Pinpoint the cell where the given text exists, returning its (X, Y) midpoint coordinate. 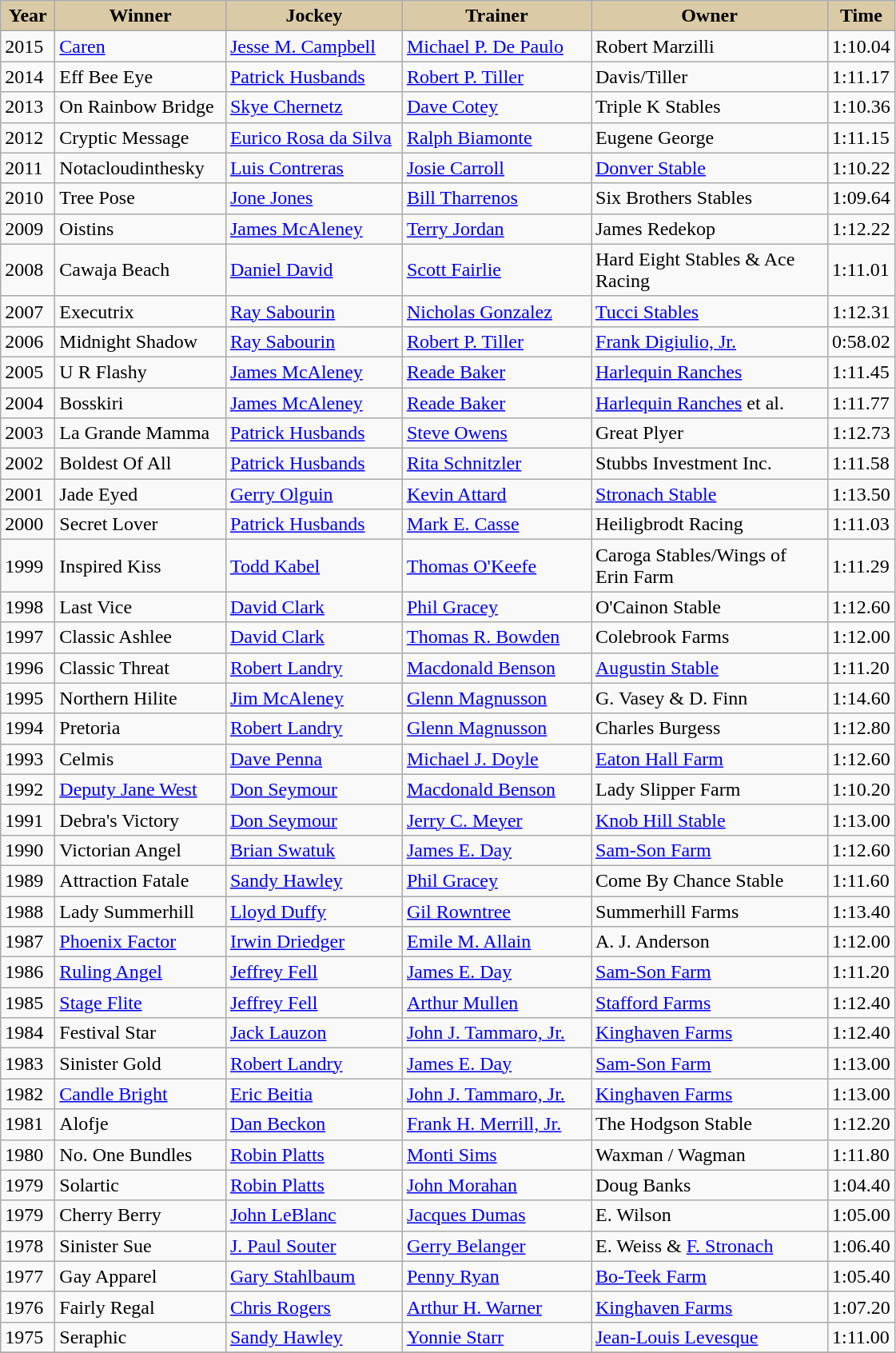
Executrix (141, 311)
1982 (28, 1094)
Bo-Teek Farm (710, 1276)
1997 (28, 637)
Frank Digiulio, Jr. (710, 341)
1:10.36 (862, 107)
Solartic (141, 1185)
1:07.20 (862, 1307)
Jim McAleney (313, 698)
Candle Bright (141, 1094)
1995 (28, 698)
Caren (141, 46)
Festival Star (141, 1033)
Cryptic Message (141, 138)
1987 (28, 942)
Northern Hilite (141, 698)
Eaton Hall Farm (710, 759)
Penny Ryan (496, 1276)
1:10.04 (862, 46)
1994 (28, 728)
Great Plyer (710, 433)
Jockey (313, 16)
1:11.17 (862, 77)
1:13.40 (862, 911)
Owner (710, 16)
James Redekop (710, 229)
Hard Eight Stables & Ace Racing (710, 270)
Thomas O'Keefe (496, 566)
Debra's Victory (141, 820)
Jerry C. Meyer (496, 820)
Jack Lauzon (313, 1033)
1989 (28, 880)
2010 (28, 198)
Cherry Berry (141, 1215)
G. Vasey & D. Finn (710, 698)
1:05.00 (862, 1215)
Stafford Farms (710, 1003)
1975 (28, 1337)
Gil Rowntree (496, 911)
Eurico Rosa da Silva (313, 138)
Michael P. De Paulo (496, 46)
Secret Lover (141, 525)
2003 (28, 433)
Caroga Stables/Wings of Erin Farm (710, 566)
Tree Pose (141, 198)
Harlequin Ranches et al. (710, 402)
Victorian Angel (141, 850)
Eric Beitia (313, 1094)
Stronach Stable (710, 494)
1:11.29 (862, 566)
Lloyd Duffy (313, 911)
Donver Stable (710, 168)
Skye Chernetz (313, 107)
Josie Carroll (496, 168)
Gay Apparel (141, 1276)
Yonnie Starr (496, 1337)
E. Weiss & F. Stronach (710, 1246)
2001 (28, 494)
1:11.60 (862, 880)
1996 (28, 668)
Jesse M. Campbell (313, 46)
J. Paul Souter (313, 1246)
Triple K Stables (710, 107)
Midnight Shadow (141, 341)
1991 (28, 820)
1981 (28, 1124)
Come By Chance Stable (710, 880)
2008 (28, 270)
Classic Threat (141, 668)
No. One Bundles (141, 1155)
Waxman / Wagman (710, 1155)
Eff Bee Eye (141, 77)
Last Vice (141, 607)
1:10.20 (862, 789)
1:11.15 (862, 138)
1976 (28, 1307)
Scott Fairlie (496, 270)
Michael J. Doyle (496, 759)
Luis Contreras (313, 168)
Steve Owens (496, 433)
1:10.22 (862, 168)
Ruling Angel (141, 972)
Gary Stahlbaum (313, 1276)
1990 (28, 850)
Arthur H. Warner (496, 1307)
1:12.73 (862, 433)
Lady Slipper Farm (710, 789)
1978 (28, 1246)
Dave Penna (313, 759)
1:05.40 (862, 1276)
Jone Jones (313, 198)
Notacloudinthesky (141, 168)
Thomas R. Bowden (496, 637)
Winner (141, 16)
1985 (28, 1003)
Summerhill Farms (710, 911)
Classic Ashlee (141, 637)
1:11.01 (862, 270)
Todd Kabel (313, 566)
Robert Marzilli (710, 46)
Knob Hill Stable (710, 820)
1:11.00 (862, 1337)
1980 (28, 1155)
Chris Rogers (313, 1307)
2000 (28, 525)
0:58.02 (862, 341)
John LeBlanc (313, 1215)
Boldest Of All (141, 464)
1993 (28, 759)
John Morahan (496, 1185)
Lady Summerhill (141, 911)
Time (862, 16)
1:12.20 (862, 1124)
Sinister Sue (141, 1246)
Dave Cotey (496, 107)
1:06.40 (862, 1246)
2013 (28, 107)
2015 (28, 46)
Irwin Driedger (313, 942)
Bill Tharrenos (496, 198)
Daniel David (313, 270)
Jean-Louis Levesque (710, 1337)
Sinister Gold (141, 1064)
La Grande Mamma (141, 433)
Stubbs Investment Inc. (710, 464)
1:11.80 (862, 1155)
Dan Beckon (313, 1124)
Attraction Fatale (141, 880)
1992 (28, 789)
Celmis (141, 759)
2009 (28, 229)
A. J. Anderson (710, 942)
Brian Swatuk (313, 850)
1:11.03 (862, 525)
Davis/Tiller (710, 77)
E. Wilson (710, 1215)
1983 (28, 1064)
1986 (28, 972)
On Rainbow Bridge (141, 107)
Deputy Jane West (141, 789)
Charles Burgess (710, 728)
1:12.80 (862, 728)
Oistins (141, 229)
Emile M. Allain (496, 942)
O'Cainon Stable (710, 607)
Terry Jordan (496, 229)
1984 (28, 1033)
Gerry Belanger (496, 1246)
Year (28, 16)
1:11.58 (862, 464)
Bosskiri (141, 402)
1977 (28, 1276)
Tucci Stables (710, 311)
The Hodgson Stable (710, 1124)
Doug Banks (710, 1185)
Six Brothers Stables (710, 198)
Ralph Biamonte (496, 138)
Nicholas Gonzalez (496, 311)
Jade Eyed (141, 494)
U R Flashy (141, 372)
Rita Schnitzler (496, 464)
2014 (28, 77)
Cawaja Beach (141, 270)
1998 (28, 607)
Jacques Dumas (496, 1215)
2012 (28, 138)
Inspired Kiss (141, 566)
2005 (28, 372)
Alofje (141, 1124)
2004 (28, 402)
Gerry Olguin (313, 494)
1:11.45 (862, 372)
Seraphic (141, 1337)
Harlequin Ranches (710, 372)
Pretoria (141, 728)
2002 (28, 464)
1:04.40 (862, 1185)
Arthur Mullen (496, 1003)
1:13.50 (862, 494)
Colebrook Farms (710, 637)
Frank H. Merrill, Jr. (496, 1124)
1:14.60 (862, 698)
Mark E. Casse (496, 525)
1:12.22 (862, 229)
1:11.77 (862, 402)
Monti Sims (496, 1155)
Eugene George (710, 138)
Heiligbrodt Racing (710, 525)
Stage Flite (141, 1003)
2011 (28, 168)
2006 (28, 341)
1988 (28, 911)
1:12.31 (862, 311)
Trainer (496, 16)
2007 (28, 311)
1999 (28, 566)
1:09.64 (862, 198)
Kevin Attard (496, 494)
Augustin Stable (710, 668)
Phoenix Factor (141, 942)
Fairly Regal (141, 1307)
